Pinpoint the cell where the given text exists, returning its (x, y) midpoint coordinate. 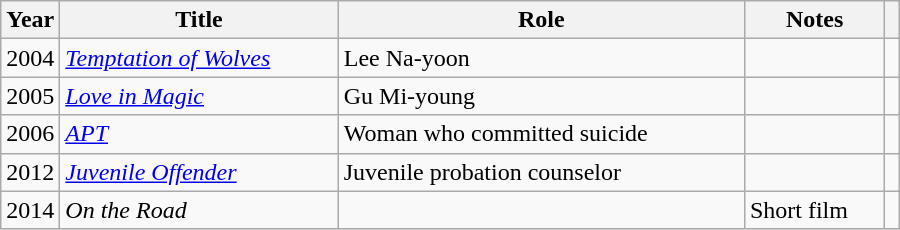
2012 (30, 172)
Woman who committed suicide (541, 134)
Short film (814, 210)
Juvenile probation counselor (541, 172)
2004 (30, 58)
APT (199, 134)
On the Road (199, 210)
Year (30, 20)
Love in Magic (199, 96)
2006 (30, 134)
Temptation of Wolves (199, 58)
Notes (814, 20)
Lee Na-yoon (541, 58)
Title (199, 20)
Juvenile Offender (199, 172)
Role (541, 20)
2014 (30, 210)
2005 (30, 96)
Gu Mi-young (541, 96)
